Return [X, Y] of the center of cell containing provided text 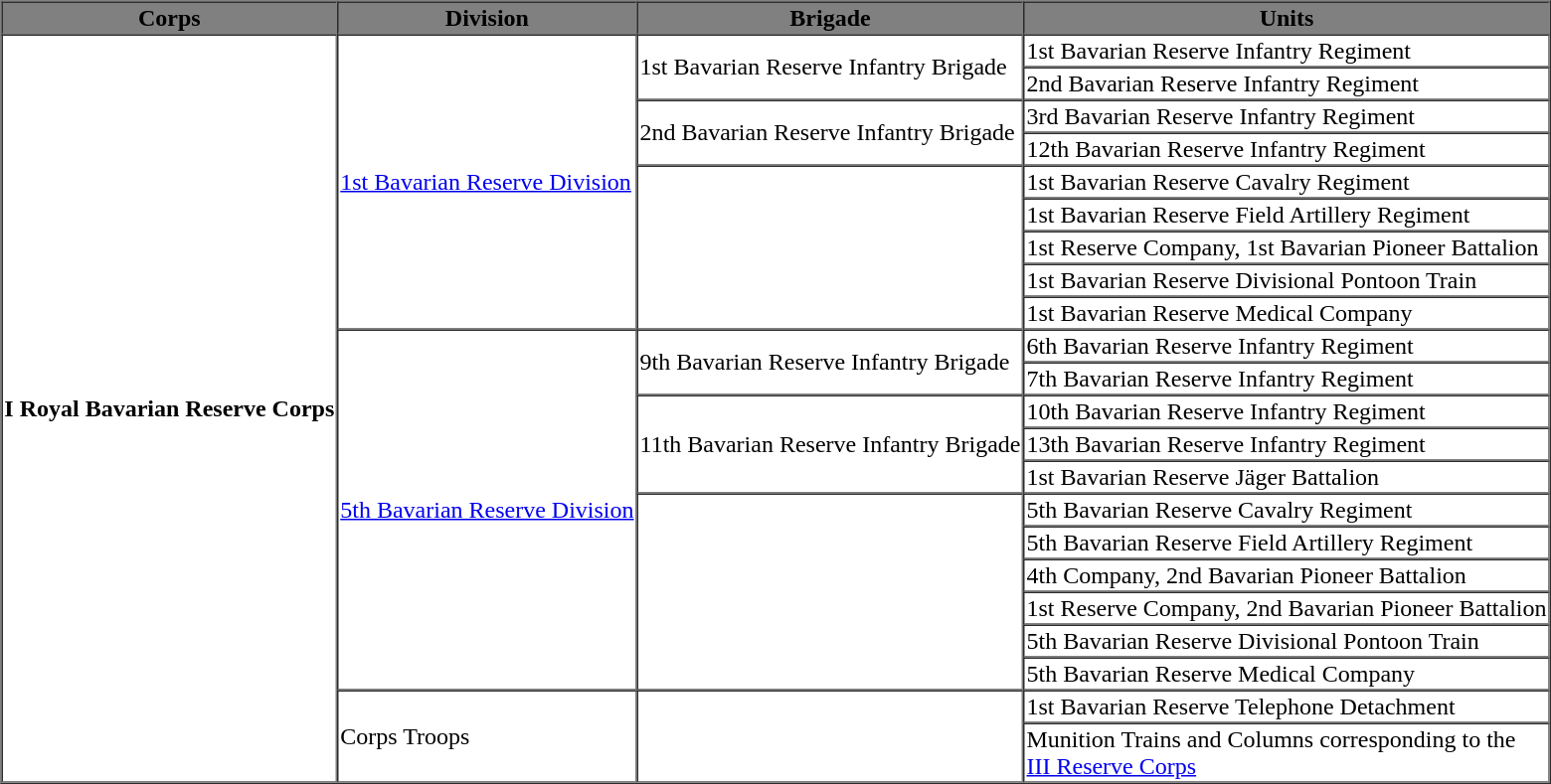
3rd Bavarian Reserve Infantry Regiment [1287, 115]
1st Bavarian Reserve Division [487, 181]
12th Bavarian Reserve Infantry Regiment [1287, 149]
1st Bavarian Reserve Divisional Pontoon Train [1287, 280]
5th Bavarian Reserve Division [487, 511]
Units [1287, 18]
1st Bavarian Reserve Field Artillery Regiment [1287, 215]
5th Bavarian Reserve Field Artillery Regiment [1287, 543]
Corps [169, 18]
6th Bavarian Reserve Infantry Regiment [1287, 346]
Corps Troops [487, 735]
I Royal Bavarian Reserve Corps [169, 407]
11th Bavarian Reserve Infantry Brigade [831, 445]
9th Bavarian Reserve Infantry Brigade [831, 363]
1st Bavarian Reserve Medical Company [1287, 312]
1st Bavarian Reserve Infantry Brigade [831, 67]
5th Bavarian Reserve Medical Company [1287, 674]
7th Bavarian Reserve Infantry Regiment [1287, 378]
10th Bavarian Reserve Infantry Regiment [1287, 411]
5th Bavarian Reserve Cavalry Regiment [1287, 509]
1st Bavarian Reserve Jäger Battalion [1287, 477]
4th Company, 2nd Bavarian Pioneer Battalion [1287, 574]
Brigade [831, 18]
1st Reserve Company, 2nd Bavarian Pioneer Battalion [1287, 608]
5th Bavarian Reserve Divisional Pontoon Train [1287, 640]
1st Bavarian Reserve Infantry Regiment [1287, 50]
1st Reserve Company, 1st Bavarian Pioneer Battalion [1287, 246]
2nd Bavarian Reserve Infantry Regiment [1287, 83]
Division [487, 18]
Munition Trains and Columns corresponding to theIII Reserve Corps [1287, 753]
1st Bavarian Reserve Cavalry Regiment [1287, 181]
13th Bavarian Reserve Infantry Regiment [1287, 443]
2nd Bavarian Reserve Infantry Brigade [831, 132]
1st Bavarian Reserve Telephone Detachment [1287, 706]
